From the cell containing the given text, extract its center point as (x, y) coordinate. 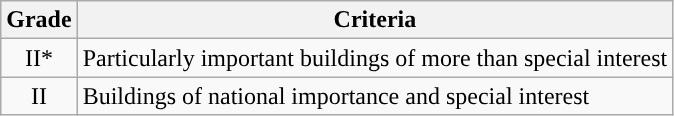
II* (39, 58)
Criteria (375, 20)
Buildings of national importance and special interest (375, 96)
Grade (39, 20)
Particularly important buildings of more than special interest (375, 58)
II (39, 96)
